Provide the [X, Y] coordinate of the cell's center where the given text is located.  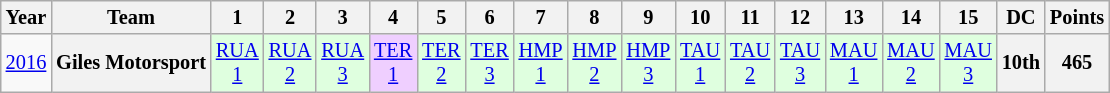
9 [648, 17]
RUA2 [290, 63]
Year [26, 17]
TER1 [393, 63]
10th [1021, 63]
DC [1021, 17]
TAU1 [700, 63]
TER3 [489, 63]
HMP1 [541, 63]
TAU2 [750, 63]
12 [800, 17]
2 [290, 17]
2016 [26, 63]
5 [441, 17]
7 [541, 17]
11 [750, 17]
Giles Motorsport [131, 63]
RUA3 [342, 63]
10 [700, 17]
MAU1 [854, 63]
8 [594, 17]
14 [910, 17]
MAU2 [910, 63]
TER2 [441, 63]
Points [1077, 17]
MAU3 [968, 63]
Team [131, 17]
HMP3 [648, 63]
4 [393, 17]
HMP2 [594, 63]
1 [238, 17]
465 [1077, 63]
13 [854, 17]
6 [489, 17]
3 [342, 17]
RUA1 [238, 63]
15 [968, 17]
TAU3 [800, 63]
